Provide the (X, Y) coordinate of the cell's center where the given text is located.  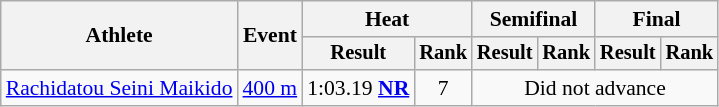
400 m (270, 88)
Rachidatou Seini Maikido (120, 88)
7 (443, 88)
Heat (387, 19)
Final (656, 19)
Semifinal (534, 19)
Event (270, 36)
Did not advance (595, 88)
1:03.19 NR (358, 88)
Athlete (120, 36)
